Extract the [x, y] coordinate from the center of the cell holding the provided text.  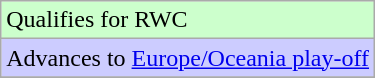
Qualifies for RWC [188, 20]
Advances to Europe/Oceania play-off [188, 58]
